Return [X, Y] of the center of cell containing provided text 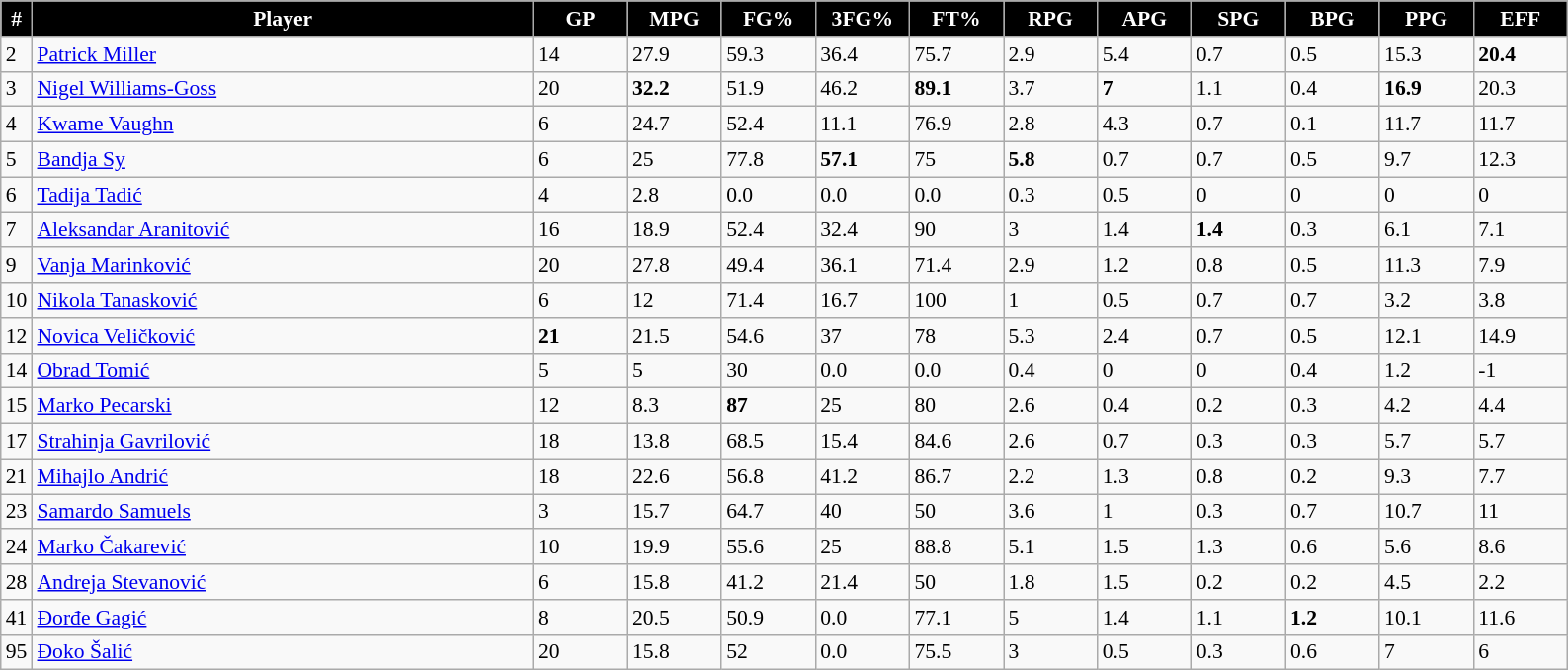
40 [862, 512]
13.8 [674, 442]
68.5 [769, 442]
4.5 [1427, 582]
11.3 [1427, 266]
89.1 [956, 89]
Player [283, 19]
76.9 [956, 125]
32.2 [674, 89]
18.9 [674, 230]
11.1 [862, 125]
27.9 [674, 54]
8 [581, 618]
Tadija Tadić [283, 195]
56.8 [769, 476]
12.3 [1520, 160]
3.7 [1051, 89]
4.2 [1427, 406]
Strahinja Gavrilović [283, 442]
1.8 [1051, 582]
5.4 [1144, 54]
46.2 [862, 89]
Patrick Miller [283, 54]
5.8 [1051, 160]
36.1 [862, 266]
4.3 [1144, 125]
17 [17, 442]
77.8 [769, 160]
9 [17, 266]
75.5 [956, 652]
8.6 [1520, 547]
36.4 [862, 54]
87 [769, 406]
21.5 [674, 336]
16.7 [862, 300]
9.3 [1427, 476]
84.6 [956, 442]
Aleksandar Aranitović [283, 230]
21.4 [862, 582]
57.1 [862, 160]
11.6 [1520, 618]
Nigel Williams-Goss [283, 89]
PPG [1427, 19]
75.7 [956, 54]
5.6 [1427, 547]
4.4 [1520, 406]
100 [956, 300]
51.9 [769, 89]
95 [17, 652]
37 [862, 336]
0.1 [1332, 125]
Đorđe Gagić [283, 618]
90 [956, 230]
10.7 [1427, 512]
MPG [674, 19]
54.6 [769, 336]
55.6 [769, 547]
75 [956, 160]
49.4 [769, 266]
22.6 [674, 476]
20.4 [1520, 54]
80 [956, 406]
FG% [769, 19]
24 [17, 547]
10.1 [1427, 618]
86.7 [956, 476]
78 [956, 336]
77.1 [956, 618]
APG [1144, 19]
BPG [1332, 19]
15.7 [674, 512]
Đoko Šalić [283, 652]
23 [17, 512]
# [17, 19]
20.5 [674, 618]
27.8 [674, 266]
Bandja Sy [283, 160]
Kwame Vaughn [283, 125]
7.9 [1520, 266]
50.9 [769, 618]
15.4 [862, 442]
-1 [1520, 371]
14.9 [1520, 336]
20.3 [1520, 89]
Marko Pecarski [283, 406]
30 [769, 371]
2.4 [1144, 336]
52 [769, 652]
GP [581, 19]
3.8 [1520, 300]
Obrad Tomić [283, 371]
12.1 [1427, 336]
8.3 [674, 406]
Novica Veličković [283, 336]
7.7 [1520, 476]
3.6 [1051, 512]
41 [17, 618]
Nikola Tanasković [283, 300]
59.3 [769, 54]
7.1 [1520, 230]
5.1 [1051, 547]
RPG [1051, 19]
24.7 [674, 125]
6.1 [1427, 230]
EFF [1520, 19]
15.3 [1427, 54]
15 [17, 406]
28 [17, 582]
88.8 [956, 547]
3.2 [1427, 300]
Vanja Marinković [283, 266]
19.9 [674, 547]
5.3 [1051, 336]
3FG% [862, 19]
64.7 [769, 512]
32.4 [862, 230]
FT% [956, 19]
SPG [1239, 19]
16 [581, 230]
9.7 [1427, 160]
Andreja Stevanović [283, 582]
16.9 [1427, 89]
11 [1520, 512]
2 [17, 54]
Samardo Samuels [283, 512]
Mihajlo Andrić [283, 476]
Marko Čakarević [283, 547]
